Return the (X, Y) coordinate for the center point of the cell that contains the specified text.  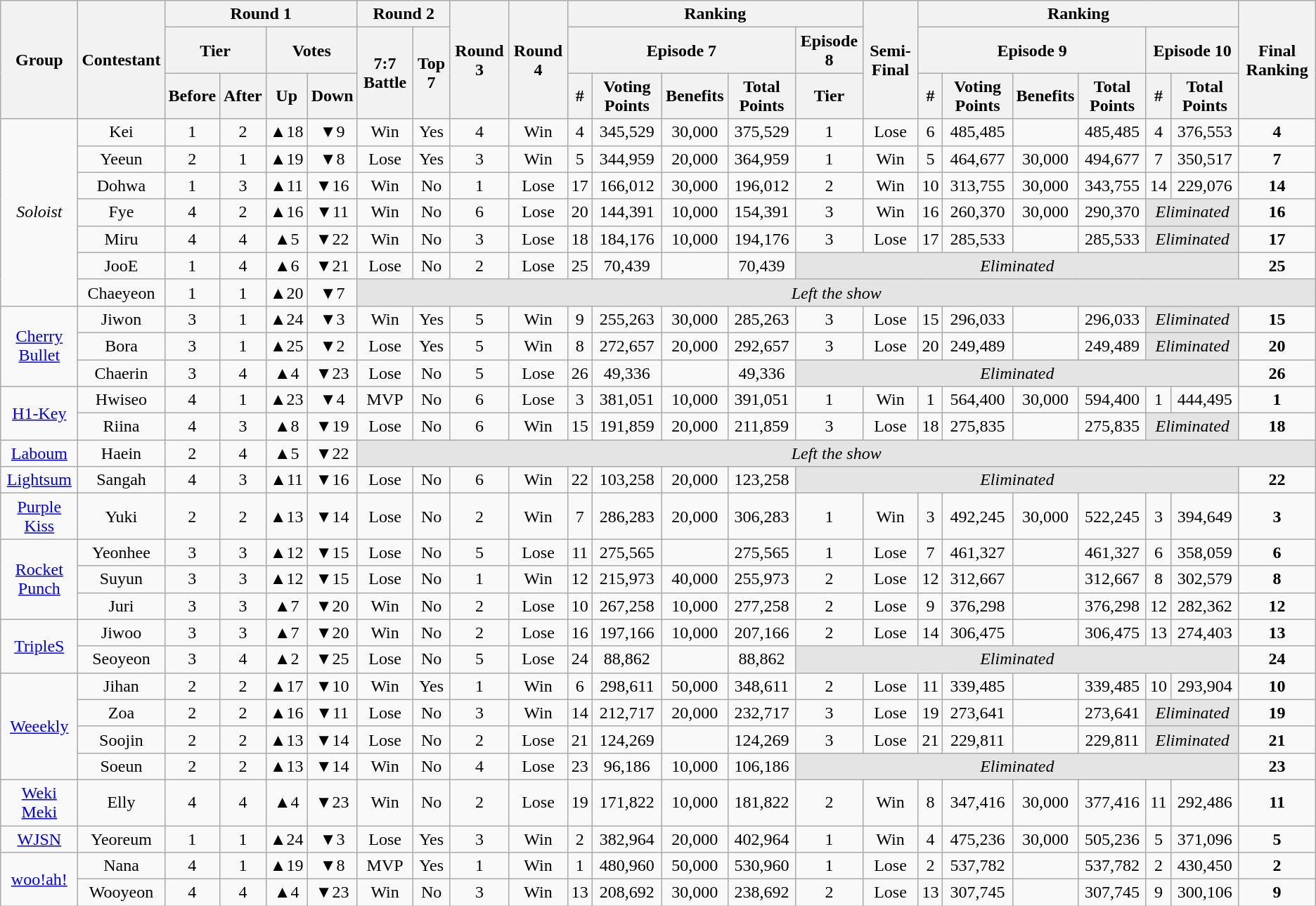
292,657 (762, 346)
Jiwoo (121, 633)
Chaeyeon (121, 292)
350,517 (1205, 159)
▼19 (332, 427)
▲18 (287, 132)
232,717 (762, 713)
375,529 (762, 132)
Jiwon (121, 319)
▼4 (332, 400)
Cherry Bullet (39, 346)
391,051 (762, 400)
492,245 (977, 516)
347,416 (977, 803)
Top 7 (432, 73)
285,263 (762, 319)
H1-Key (39, 413)
274,403 (1205, 633)
Seoyeon (121, 659)
144,391 (627, 212)
171,822 (627, 803)
After (243, 96)
Yeeun (121, 159)
313,755 (977, 186)
Down (332, 96)
Weki Meki (39, 803)
302,579 (1205, 579)
Round 4 (538, 60)
286,283 (627, 516)
Yeonhee (121, 552)
103,258 (627, 480)
▲17 (287, 686)
WJSN (39, 839)
229,076 (1205, 186)
207,166 (762, 633)
293,904 (1205, 686)
300,106 (1205, 893)
564,400 (977, 400)
7:7 Battle (385, 73)
Weeekly (39, 726)
343,755 (1112, 186)
260,370 (977, 212)
345,529 (627, 132)
▼2 (332, 346)
Up (287, 96)
430,450 (1205, 866)
Round 1 (261, 14)
194,176 (762, 239)
Wooyeon (121, 893)
Before (193, 96)
Yeoreum (121, 839)
267,258 (627, 606)
371,096 (1205, 839)
Haein (121, 453)
Episode 7 (681, 51)
▼7 (332, 292)
475,236 (977, 839)
358,059 (1205, 552)
96,186 (627, 766)
▲23 (287, 400)
394,649 (1205, 516)
Episode 10 (1192, 51)
184,176 (627, 239)
402,964 (762, 839)
381,051 (627, 400)
494,677 (1112, 159)
Soojin (121, 739)
238,692 (762, 893)
▲8 (287, 427)
344,959 (627, 159)
181,822 (762, 803)
444,495 (1205, 400)
215,973 (627, 579)
505,236 (1112, 839)
Episode 8 (830, 51)
Laboum (39, 453)
530,960 (762, 866)
TripleS (39, 646)
594,400 (1112, 400)
208,692 (627, 893)
Juri (121, 606)
Dohwa (121, 186)
Votes (311, 51)
298,611 (627, 686)
Purple Kiss (39, 516)
Rocket Punch (39, 579)
277,258 (762, 606)
364,959 (762, 159)
348,611 (762, 686)
166,012 (627, 186)
▲25 (287, 346)
376,553 (1205, 132)
40,000 (695, 579)
▼21 (332, 266)
272,657 (627, 346)
▼9 (332, 132)
292,486 (1205, 803)
Group (39, 60)
196,012 (762, 186)
Miru (121, 239)
Soeun (121, 766)
282,362 (1205, 606)
Semi-Final (890, 60)
154,391 (762, 212)
480,960 (627, 866)
290,370 (1112, 212)
306,283 (762, 516)
▲20 (287, 292)
Round 2 (404, 14)
Nana (121, 866)
211,859 (762, 427)
377,416 (1112, 803)
Soloist (39, 212)
Contestant (121, 60)
522,245 (1112, 516)
Round 3 (479, 60)
Suyun (121, 579)
▼25 (332, 659)
Hwiseo (121, 400)
Episode 9 (1032, 51)
255,263 (627, 319)
Chaerin (121, 373)
Lightsum (39, 480)
Zoa (121, 713)
212,717 (627, 713)
191,859 (627, 427)
Riina (121, 427)
464,677 (977, 159)
▼10 (332, 686)
▲2 (287, 659)
Sangah (121, 480)
woo!ah! (39, 879)
255,973 (762, 579)
123,258 (762, 480)
106,186 (762, 766)
197,166 (627, 633)
JooE (121, 266)
Final Ranking (1277, 60)
Bora (121, 346)
Jihan (121, 686)
▲6 (287, 266)
Yuki (121, 516)
Fye (121, 212)
382,964 (627, 839)
Kei (121, 132)
Elly (121, 803)
